Extract the (x, y) coordinate from the center of the cell holding the provided text.  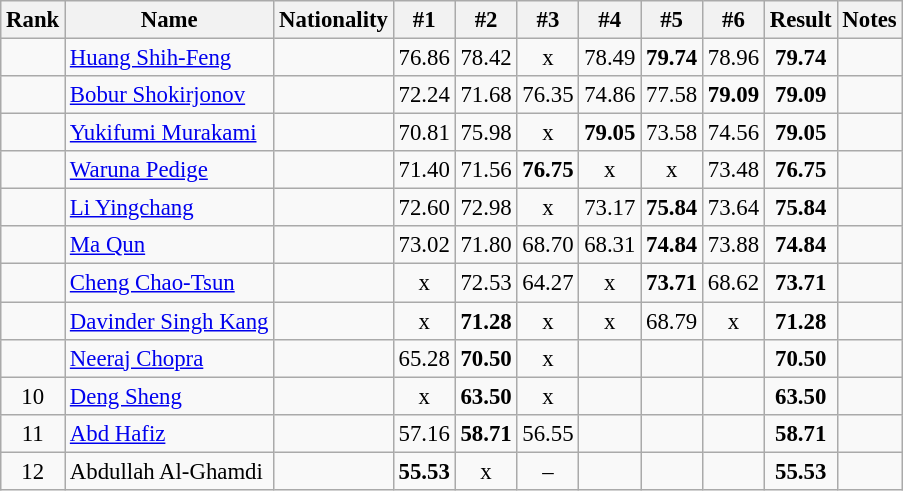
72.24 (424, 95)
77.58 (672, 95)
68.70 (548, 245)
Nationality (334, 20)
10 (33, 396)
68.31 (610, 245)
78.42 (486, 58)
12 (33, 471)
#4 (610, 20)
70.81 (424, 133)
78.49 (610, 58)
Yukifumi Murakami (170, 133)
78.96 (734, 58)
74.86 (610, 95)
#5 (672, 20)
Neeraj Chopra (170, 358)
#6 (734, 20)
Waruna Pedige (170, 170)
68.79 (672, 321)
Li Yingchang (170, 208)
11 (33, 433)
71.68 (486, 95)
56.55 (548, 433)
Ma Qun (170, 245)
76.35 (548, 95)
#3 (548, 20)
72.60 (424, 208)
– (548, 471)
64.27 (548, 283)
#1 (424, 20)
75.98 (486, 133)
73.02 (424, 245)
Deng Sheng (170, 396)
65.28 (424, 358)
57.16 (424, 433)
Davinder Singh Kang (170, 321)
Result (800, 20)
68.62 (734, 283)
73.48 (734, 170)
71.80 (486, 245)
72.98 (486, 208)
73.58 (672, 133)
#2 (486, 20)
Bobur Shokirjonov (170, 95)
Cheng Chao-Tsun (170, 283)
73.64 (734, 208)
74.56 (734, 133)
72.53 (486, 283)
Huang Shih-Feng (170, 58)
Name (170, 20)
73.17 (610, 208)
Abd Hafiz (170, 433)
71.56 (486, 170)
76.86 (424, 58)
73.88 (734, 245)
Rank (33, 20)
Notes (870, 20)
71.40 (424, 170)
Abdullah Al-Ghamdi (170, 471)
